Return (X, Y) of the center of cell containing provided text 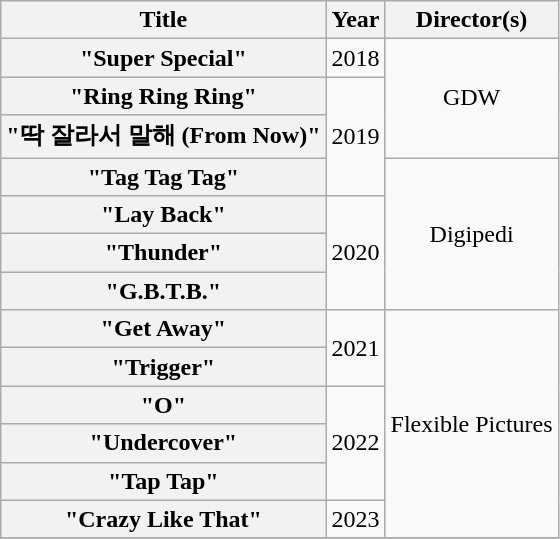
"Thunder" (164, 253)
Title (164, 20)
2019 (356, 136)
"Trigger" (164, 367)
"Crazy Like That" (164, 519)
"Super Special" (164, 58)
"Lay Back" (164, 215)
2021 (356, 348)
GDW (472, 98)
2023 (356, 519)
Year (356, 20)
"Ring Ring Ring" (164, 96)
Director(s) (472, 20)
2020 (356, 253)
"딱 잘라서 말해 (From Now)" (164, 136)
"Tag Tag Tag" (164, 177)
2018 (356, 58)
"O" (164, 405)
"G.B.T.B." (164, 291)
"Get Away" (164, 329)
2022 (356, 443)
Digipedi (472, 234)
Flexible Pictures (472, 424)
"Tap Tap" (164, 481)
"Undercover" (164, 443)
